Detect which cell encompasses the target text, then output its (x, y) center coordinate. 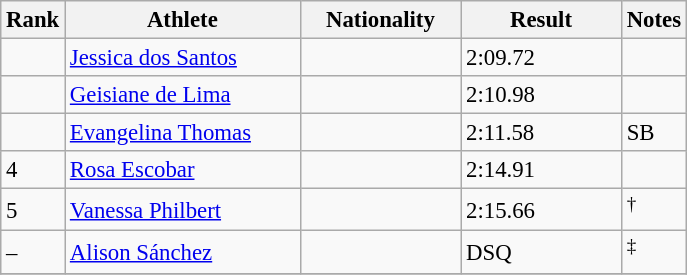
Rank (33, 20)
Notes (654, 20)
Vanessa Philbert (183, 210)
5 (33, 210)
Nationality (380, 20)
2:11.58 (542, 133)
4 (33, 170)
Result (542, 20)
Athlete (183, 20)
‡ (654, 252)
2:15.66 (542, 210)
2:09.72 (542, 58)
SB (654, 133)
2:14.91 (542, 170)
Jessica dos Santos (183, 58)
Evangelina Thomas (183, 133)
2:10.98 (542, 95)
– (33, 252)
† (654, 210)
Alison Sánchez (183, 252)
Rosa Escobar (183, 170)
DSQ (542, 252)
Geisiane de Lima (183, 95)
